Return the [X, Y] coordinate for the center point of the cell that contains the specified text.  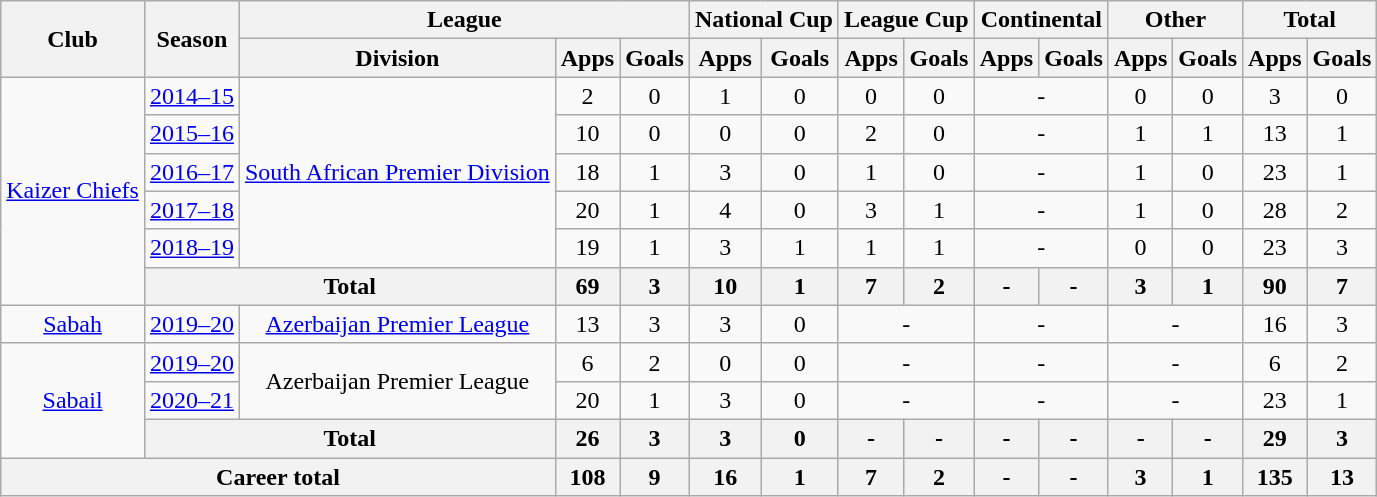
League Cup [906, 20]
9 [655, 477]
South African Premier Division [397, 172]
2016–17 [192, 172]
2015–16 [192, 134]
28 [1275, 210]
2017–18 [192, 210]
2014–15 [192, 96]
108 [587, 477]
69 [587, 286]
4 [725, 210]
Continental [1041, 20]
135 [1275, 477]
Kaizer Chiefs [73, 191]
90 [1275, 286]
Career total [278, 477]
Sabah [73, 324]
Season [192, 39]
Division [397, 58]
National Cup [764, 20]
26 [587, 438]
2020–21 [192, 400]
Club [73, 39]
Sabail [73, 400]
2018–19 [192, 248]
19 [587, 248]
League [464, 20]
29 [1275, 438]
Other [1175, 20]
18 [587, 172]
